Output the [X, Y] coordinate of the center of the cell containing the given text.  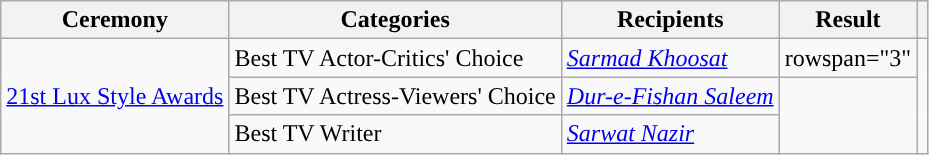
Sarmad Khoosat [670, 58]
Sarwat Nazir [670, 134]
Result [848, 20]
Best TV Actor-Critics' Choice [395, 58]
Best TV Actress-Viewers' Choice [395, 96]
Dur-e-Fishan Saleem [670, 96]
Best TV Writer [395, 134]
Recipients [670, 20]
21st Lux Style Awards [115, 96]
Categories [395, 20]
Ceremony [115, 20]
rowspan="3" [848, 58]
